Capture the cell that displays the provided text and extract its (X, Y) central coordinate. 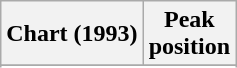
Peak position (189, 34)
Chart (1993) (72, 34)
